Determine the (X, Y) coordinate at the center of the cell enclosing the given text.  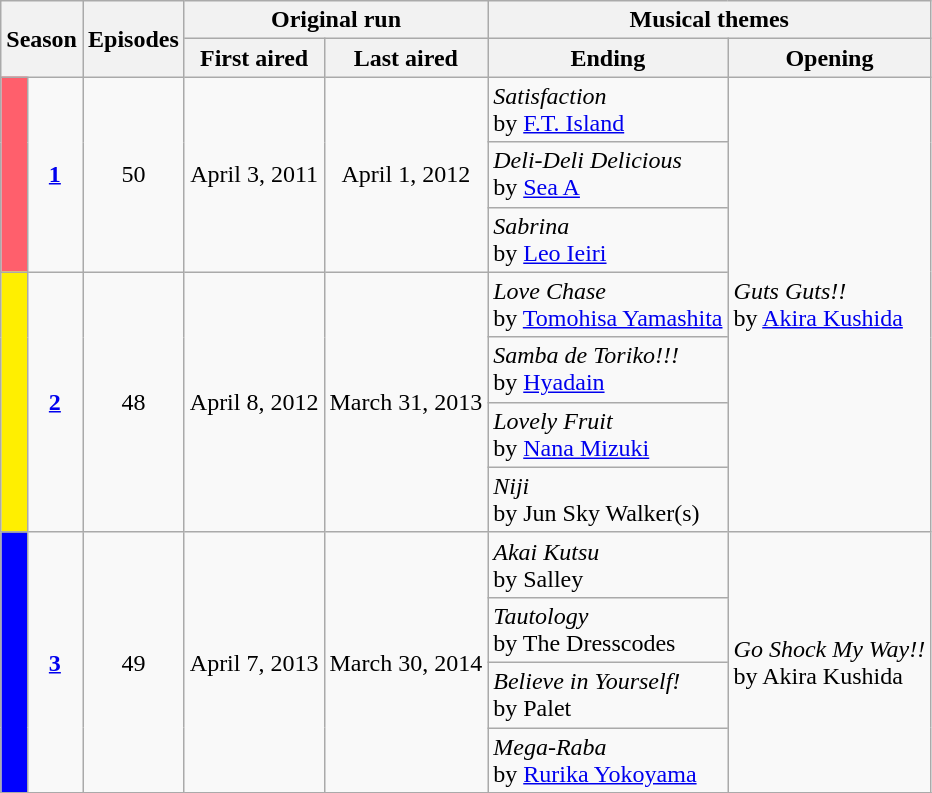
First aired (254, 58)
Last aired (406, 58)
April 7, 2013 (254, 662)
2 (54, 402)
Episodes (133, 39)
50 (133, 174)
Mega-Rababy Rurika Yokoyama (608, 760)
Go Shock My Way!!by Akira Kushida (830, 662)
Sabrinaby Leo Ieiri (608, 240)
Nijiby Jun Sky Walker(s) (608, 500)
Lovely Fruitby Nana Mizuki (608, 434)
Musical themes (710, 20)
April 8, 2012 (254, 402)
March 31, 2013 (406, 402)
Deli-Deli Deliciousby Sea A (608, 174)
49 (133, 662)
Guts Guts!!by Akira Kushida (830, 304)
Samba de Toriko!!!by Hyadain (608, 370)
Love Chaseby Tomohisa Yamashita (608, 304)
3 (54, 662)
Season (42, 39)
Opening (830, 58)
1 (54, 174)
Satisfactionby F.T. Island (608, 110)
March 30, 2014 (406, 662)
Ending (608, 58)
Tautologyby The Dresscodes (608, 630)
April 1, 2012 (406, 174)
Akai Kutsuby Salley (608, 564)
Believe in Yourself!by Palet (608, 694)
48 (133, 402)
Original run (336, 20)
April 3, 2011 (254, 174)
